Find where the given text appears and provide that cell's center as [x, y] coordinate. 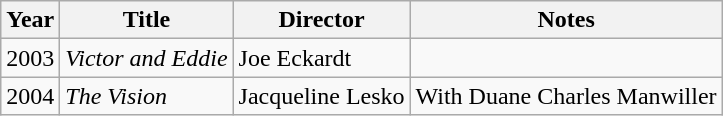
The Vision [146, 96]
Joe Eckardt [322, 58]
Notes [566, 20]
Jacqueline Lesko [322, 96]
2003 [30, 58]
Year [30, 20]
With Duane Charles Manwiller [566, 96]
Title [146, 20]
Victor and Eddie [146, 58]
Director [322, 20]
2004 [30, 96]
